Detect which cell encompasses the target text, then output its (X, Y) center coordinate. 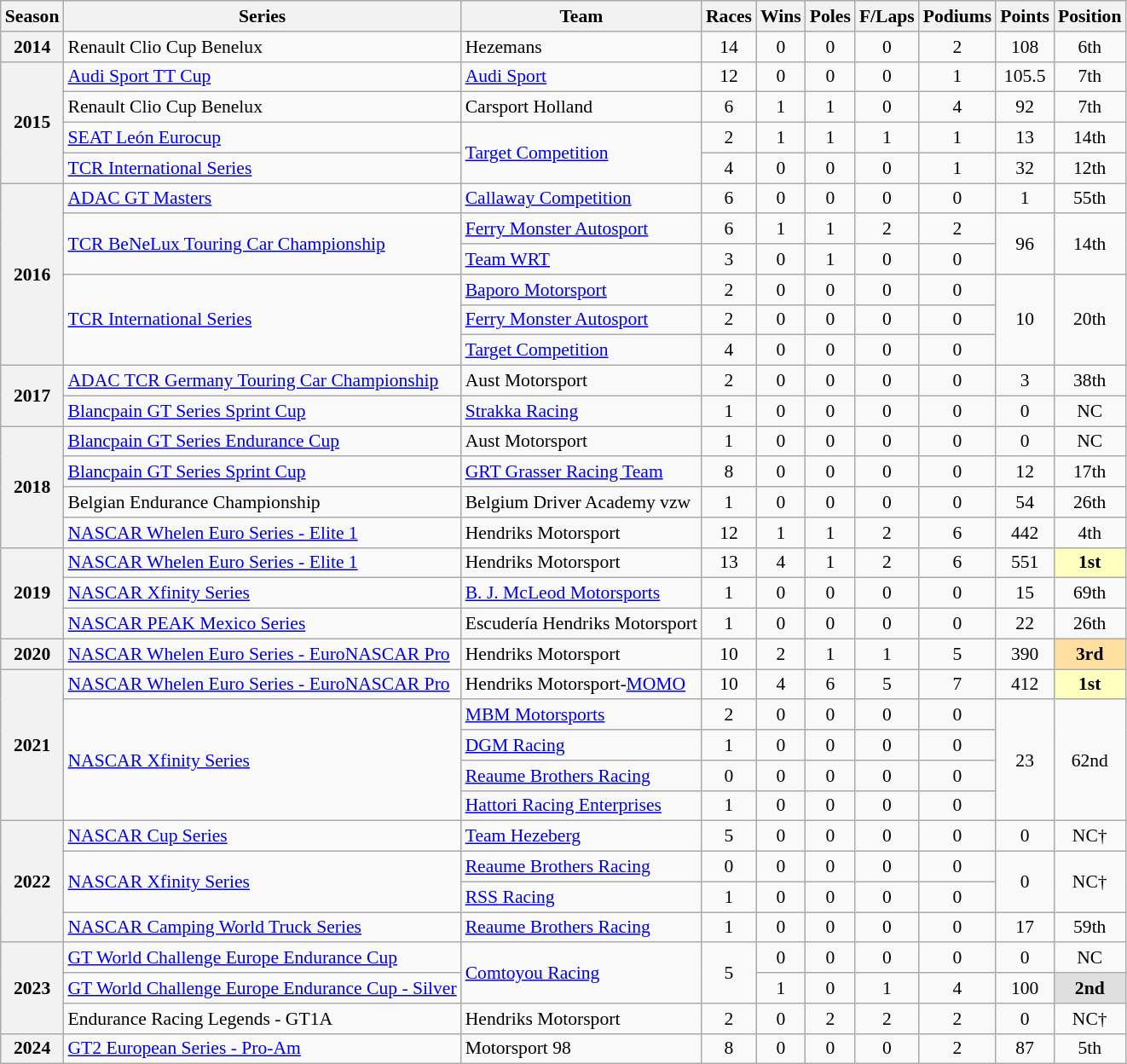
92 (1025, 107)
3rd (1089, 654)
100 (1025, 988)
7 (958, 685)
ADAC GT Masters (262, 199)
Escudería Hendriks Motorsport (581, 624)
2016 (32, 275)
GT2 European Series - Pro-Am (262, 1049)
15 (1025, 593)
Hattori Racing Enterprises (581, 806)
DGM Racing (581, 745)
2021 (32, 745)
RSS Racing (581, 897)
32 (1025, 168)
Blancpain GT Series Endurance Cup (262, 442)
55th (1089, 199)
Endurance Racing Legends - GT1A (262, 1019)
Audi Sport TT Cup (262, 77)
Team (581, 16)
2015 (32, 122)
108 (1025, 47)
Points (1025, 16)
ADAC TCR Germany Touring Car Championship (262, 381)
Position (1089, 16)
2022 (32, 882)
2020 (32, 654)
B. J. McLeod Motorsports (581, 593)
87 (1025, 1049)
59th (1089, 928)
NASCAR PEAK Mexico Series (262, 624)
Belgium Driver Academy vzw (581, 502)
390 (1025, 654)
2024 (32, 1049)
F/Laps (887, 16)
GT World Challenge Europe Endurance Cup - Silver (262, 988)
TCR BeNeLux Touring Car Championship (262, 244)
SEAT León Eurocup (262, 138)
Team Hezeberg (581, 836)
GRT Grasser Racing Team (581, 472)
Callaway Competition (581, 199)
Series (262, 16)
Motorsport 98 (581, 1049)
62nd (1089, 760)
NASCAR Camping World Truck Series (262, 928)
Season (32, 16)
12th (1089, 168)
Wins (781, 16)
Belgian Endurance Championship (262, 502)
412 (1025, 685)
551 (1025, 563)
2017 (32, 396)
Baporo Motorsport (581, 290)
Comtoyou Racing (581, 974)
105.5 (1025, 77)
Hezemans (581, 47)
23 (1025, 760)
Audi Sport (581, 77)
2nd (1089, 988)
GT World Challenge Europe Endurance Cup (262, 958)
Carsport Holland (581, 107)
Podiums (958, 16)
NASCAR Cup Series (262, 836)
2014 (32, 47)
2023 (32, 989)
Races (729, 16)
MBM Motorsports (581, 715)
Team WRT (581, 259)
17th (1089, 472)
96 (1025, 244)
69th (1089, 593)
442 (1025, 533)
5th (1089, 1049)
4th (1089, 533)
Hendriks Motorsport-MOMO (581, 685)
22 (1025, 624)
Strakka Racing (581, 411)
20th (1089, 321)
17 (1025, 928)
Poles (830, 16)
6th (1089, 47)
2018 (32, 487)
54 (1025, 502)
2019 (32, 593)
38th (1089, 381)
14 (729, 47)
